Return [x, y] of the center of cell containing provided text 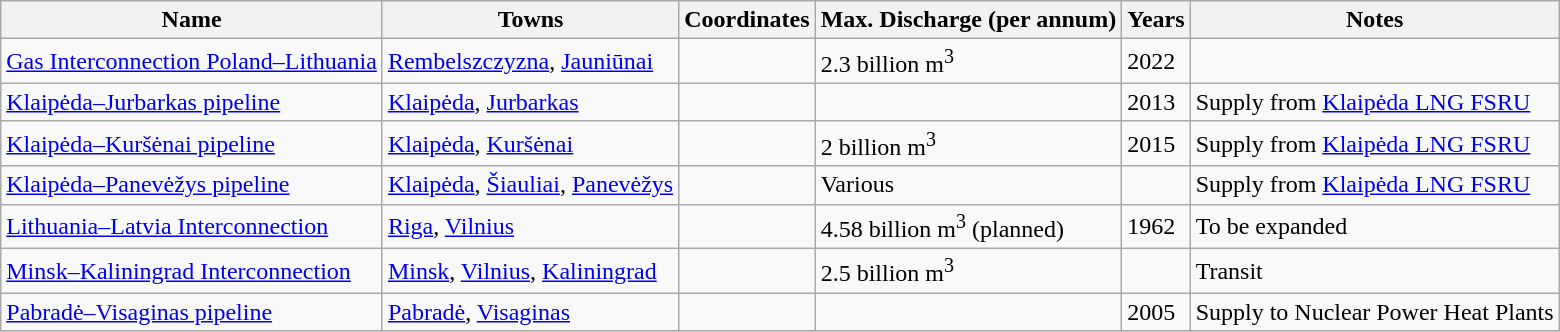
Klaipėda–Jurbarkas pipeline [192, 102]
Klaipėda, Šiauliai, Panevėžys [530, 185]
Lithuania–Latvia Interconnection [192, 226]
Klaipėda, Jurbarkas [530, 102]
Minsk, Vilnius, Kaliningrad [530, 272]
Supply to Nuclear Power Heat Plants [1374, 312]
Pabradė–Visaginas pipeline [192, 312]
Transit [1374, 272]
Years [1156, 20]
2013 [1156, 102]
Rembelszczyzna, Jauniūnai [530, 62]
2.3 billion m3 [968, 62]
Riga, Vilnius [530, 226]
Max. Discharge (per annum) [968, 20]
Klaipėda–Kuršėnai pipeline [192, 144]
Name [192, 20]
Klaipėda, Kuršėnai [530, 144]
2.5 billion m3 [968, 272]
Coordinates [747, 20]
Klaipėda–Panevėžys pipeline [192, 185]
Notes [1374, 20]
Various [968, 185]
2022 [1156, 62]
2 billion m3 [968, 144]
2005 [1156, 312]
4.58 billion m3 (planned) [968, 226]
Pabradė, Visaginas [530, 312]
Gas Interconnection Poland–Lithuania [192, 62]
Minsk–Kaliningrad Interconnection [192, 272]
To be expanded [1374, 226]
2015 [1156, 144]
Towns [530, 20]
1962 [1156, 226]
